Return the [x, y] coordinate for the center point of the cell that contains the specified text.  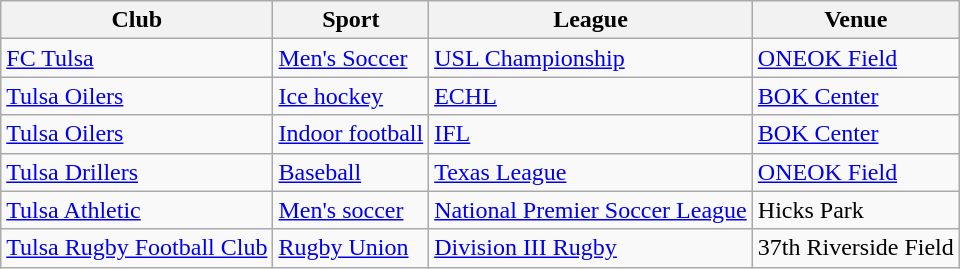
USL Championship [591, 58]
League [591, 20]
Tulsa Athletic [137, 210]
Tulsa Drillers [137, 172]
Ice hockey [351, 96]
Venue [856, 20]
National Premier Soccer League [591, 210]
Club [137, 20]
ECHL [591, 96]
IFL [591, 134]
Baseball [351, 172]
Sport [351, 20]
Division III Rugby [591, 248]
Men's Soccer [351, 58]
Texas League [591, 172]
Rugby Union [351, 248]
FC Tulsa [137, 58]
Tulsa Rugby Football Club [137, 248]
37th Riverside Field [856, 248]
Men's soccer [351, 210]
Indoor football [351, 134]
Hicks Park [856, 210]
